Pinpoint the cell where the given text exists, returning its (x, y) midpoint coordinate. 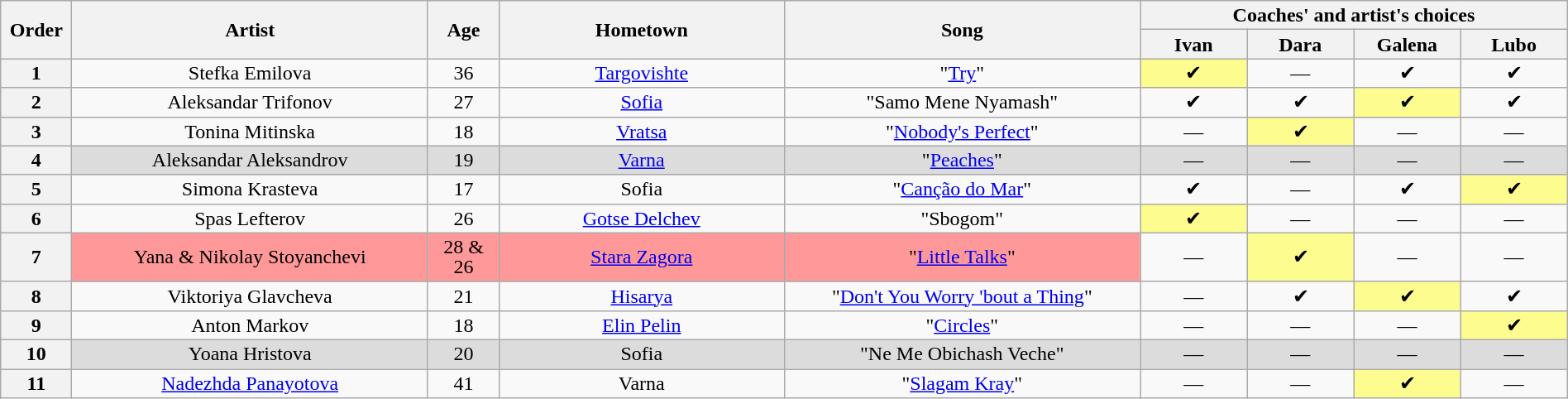
Anton Markov (250, 324)
Stara Zagora (642, 257)
Aleksandar Trifonov (250, 103)
26 (463, 219)
Simona Krasteva (250, 189)
Order (36, 30)
6 (36, 219)
Dara (1300, 45)
4 (36, 161)
Stefka Emilova (250, 73)
Targovishte (642, 73)
7 (36, 257)
Song (963, 30)
Coaches' and artist's choices (1355, 15)
2 (36, 103)
Ivan (1194, 45)
"Samo Mene Nyamash" (963, 103)
Viktoriya Glavcheva (250, 296)
Hometown (642, 30)
27 (463, 103)
9 (36, 324)
3 (36, 131)
10 (36, 354)
Galena (1408, 45)
1 (36, 73)
"Nobody's Perfect" (963, 131)
Yoana Hristova (250, 354)
Vratsa (642, 131)
Age (463, 30)
21 (463, 296)
Lubo (1513, 45)
"Little Talks" (963, 257)
"Peaches" (963, 161)
"Circles" (963, 324)
17 (463, 189)
Aleksandar Aleksandrov (250, 161)
19 (463, 161)
Artist (250, 30)
"Don't You Worry 'bout a Thing" (963, 296)
5 (36, 189)
Tonina Mitinska (250, 131)
Yana & Nikolay Stoyanchevi (250, 257)
11 (36, 384)
28 & 26 (463, 257)
"Sbogom" (963, 219)
20 (463, 354)
Nadezhda Panayotova (250, 384)
8 (36, 296)
Elin Pelin (642, 324)
Hisarya (642, 296)
"Canção do Mar" (963, 189)
"Slagam Kray" (963, 384)
Spas Lefterov (250, 219)
Gotse Delchev (642, 219)
"Try" (963, 73)
"Ne Me Obichash Veche" (963, 354)
41 (463, 384)
36 (463, 73)
